Detect which cell encompasses the target text, then output its (x, y) center coordinate. 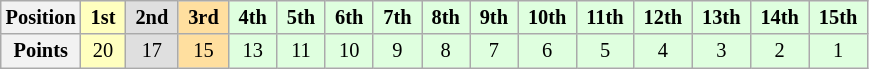
13th (721, 17)
8 (446, 51)
2nd (152, 17)
9 (397, 51)
5th (301, 17)
20 (104, 51)
10th (547, 17)
Position (41, 17)
11 (301, 51)
4th (253, 17)
1 (838, 51)
9th (494, 17)
13 (253, 51)
8th (446, 17)
14th (779, 17)
4 (663, 51)
17 (152, 51)
6 (547, 51)
11th (604, 17)
5 (604, 51)
10 (349, 51)
3 (721, 51)
1st (104, 17)
15 (203, 51)
12th (663, 17)
2 (779, 51)
7th (397, 17)
6th (349, 17)
3rd (203, 17)
Points (41, 51)
7 (494, 51)
15th (838, 17)
